Provide the (x, y) coordinate of the cell's center where the given text is located.  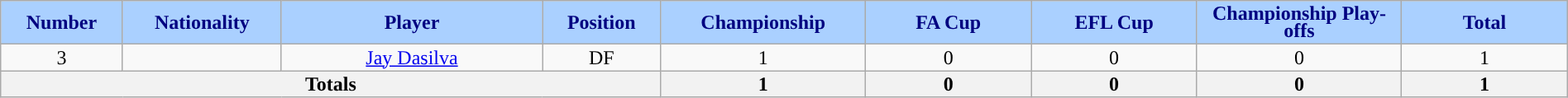
Total (1485, 23)
Championship Play-offs (1298, 23)
Nationality (202, 23)
FA Cup (948, 23)
Championship (762, 23)
Totals (331, 84)
Jay Dasilva (412, 58)
DF (602, 58)
EFL Cup (1114, 23)
3 (61, 58)
Player (412, 23)
Number (61, 23)
Position (602, 23)
